Detect which cell encompasses the target text, then output its [X, Y] center coordinate. 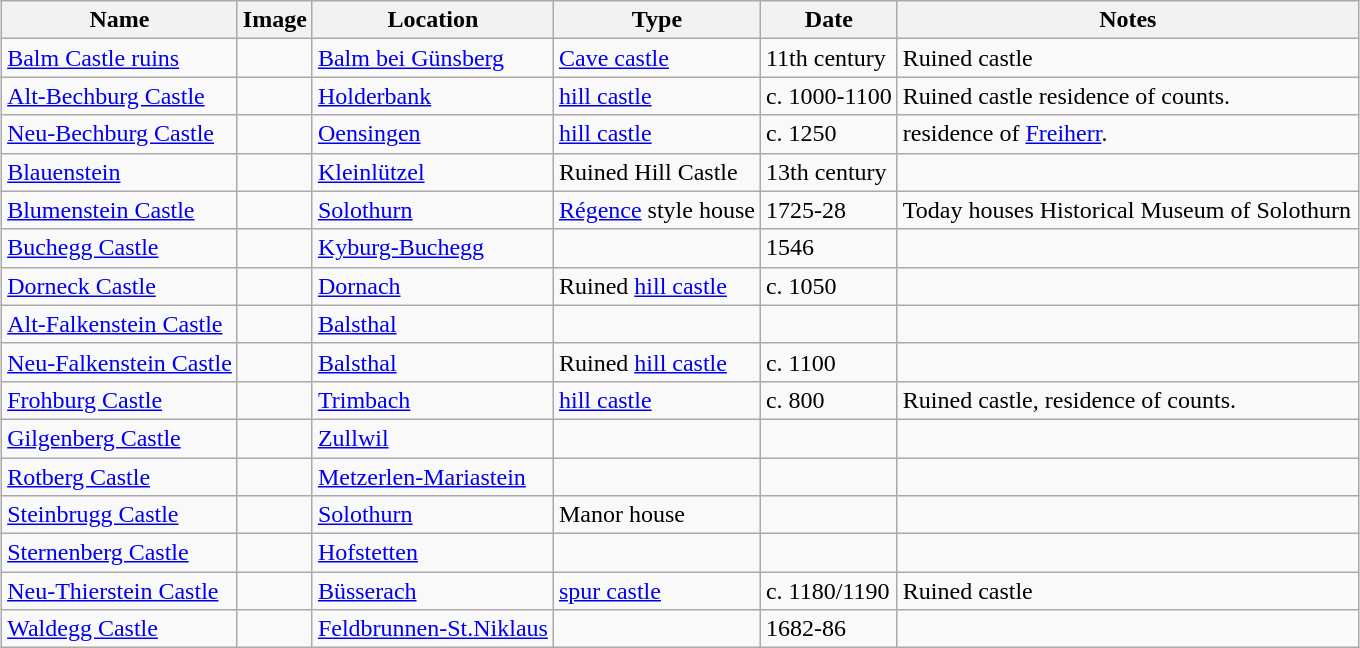
Frohburg Castle [120, 400]
Kleinlützel [432, 172]
c. 1180/1190 [828, 591]
Oensingen [432, 134]
c. 800 [828, 400]
Hofstetten [432, 553]
Steinbrugg Castle [120, 515]
c. 1100 [828, 362]
Neu-Thierstein Castle [120, 591]
Manor house [656, 515]
Balm bei Günsberg [432, 58]
Balm Castle ruins [120, 58]
Feldbrunnen-St.Niklaus [432, 629]
Blumenstein Castle [120, 210]
Image [274, 20]
Büsserach [432, 591]
Rotberg Castle [120, 477]
Ruined Hill Castle [656, 172]
c. 1000-1100 [828, 96]
Holderbank [432, 96]
Gilgenberg Castle [120, 438]
Sternenberg Castle [120, 553]
Date [828, 20]
Today houses Historical Museum of Solothurn [1128, 210]
11th century [828, 58]
Ruined castle, residence of counts. [1128, 400]
c. 1050 [828, 286]
Dornach [432, 286]
Blauenstein [120, 172]
Zullwil [432, 438]
Alt-Falkenstein Castle [120, 324]
Buchegg Castle [120, 248]
Régence style house [656, 210]
spur castle [656, 591]
Alt-Bechburg Castle [120, 96]
13th century [828, 172]
Neu-Falkenstein Castle [120, 362]
1725-28 [828, 210]
Notes [1128, 20]
Location [432, 20]
1546 [828, 248]
Metzerlen-Mariastein [432, 477]
Kyburg-Buchegg [432, 248]
c. 1250 [828, 134]
Dorneck Castle [120, 286]
Name [120, 20]
Trimbach [432, 400]
Waldegg Castle [120, 629]
Cave castle [656, 58]
Type [656, 20]
Ruined castle residence of counts. [1128, 96]
1682-86 [828, 629]
residence of Freiherr. [1128, 134]
Neu-Bechburg Castle [120, 134]
